Find where the given text appears and provide that cell's center as [x, y] coordinate. 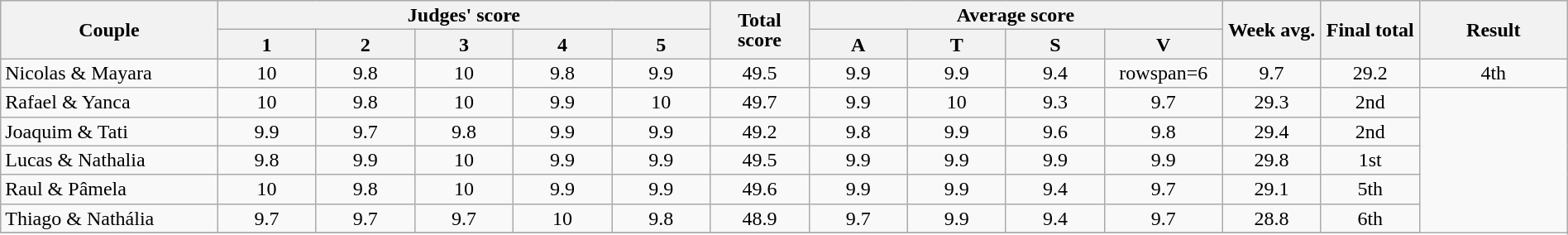
Joaquim & Tati [109, 131]
29.4 [1272, 131]
Total score [759, 30]
V [1164, 45]
28.8 [1272, 218]
4th [1494, 73]
Result [1494, 30]
Lucas & Nathalia [109, 161]
Raul & Pâmela [109, 189]
1st [1370, 161]
Rafael & Yanca [109, 103]
49.6 [759, 189]
2 [366, 45]
Judges' score [464, 15]
A [858, 45]
29.2 [1370, 73]
3 [463, 45]
Week avg. [1272, 30]
9.6 [1055, 131]
9.3 [1055, 103]
49.2 [759, 131]
48.9 [759, 218]
T [956, 45]
Nicolas & Mayara [109, 73]
5th [1370, 189]
4 [562, 45]
6th [1370, 218]
Couple [109, 30]
Final total [1370, 30]
Average score [1016, 15]
1 [266, 45]
rowspan=6 [1164, 73]
29.3 [1272, 103]
29.1 [1272, 189]
29.8 [1272, 161]
S [1055, 45]
49.7 [759, 103]
Thiago & Nathália [109, 218]
5 [662, 45]
